Return (X, Y) of the center of cell containing provided text 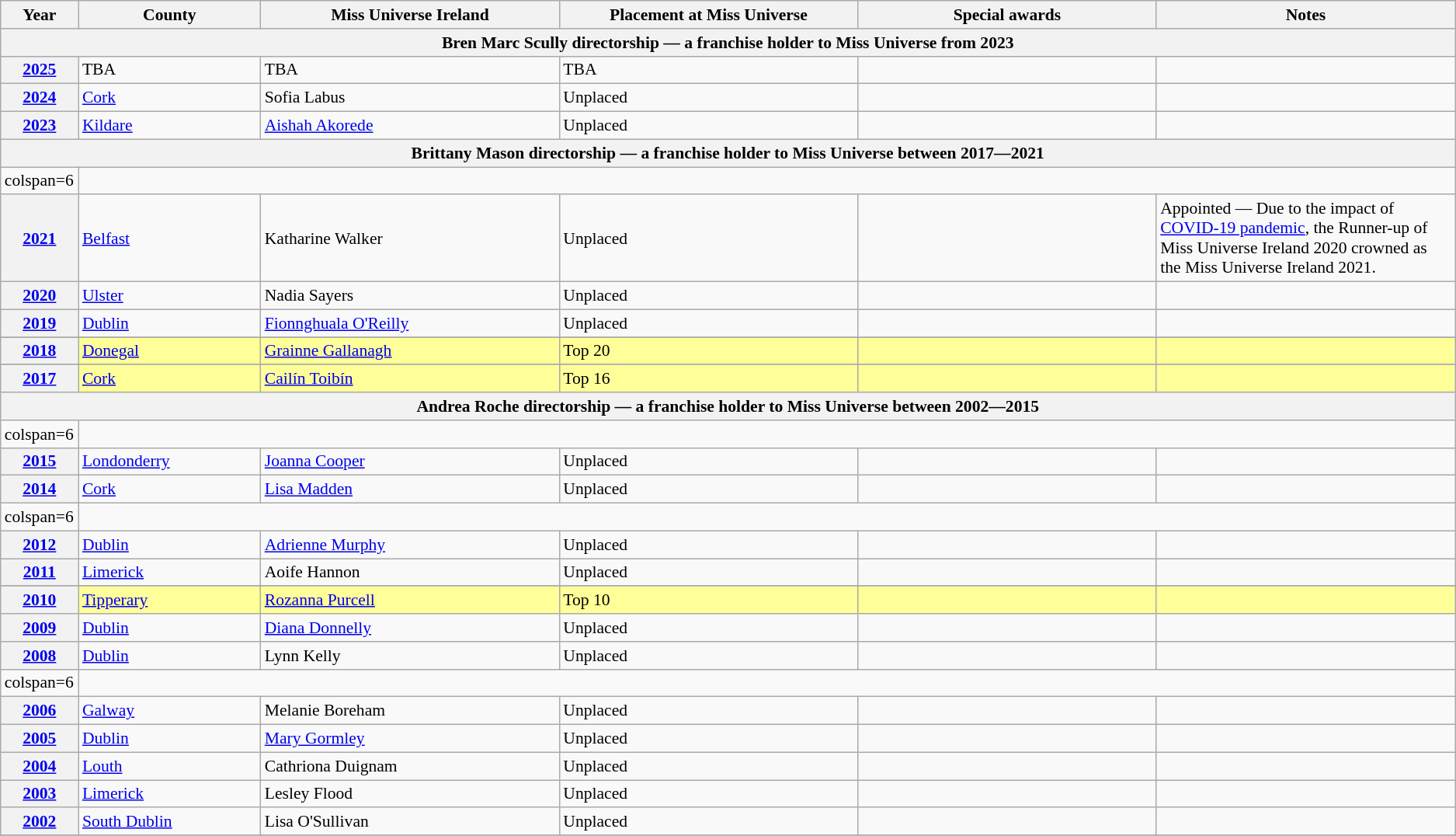
2011 (40, 573)
Melanie Boreham (410, 711)
2015 (40, 462)
Grainne Gallanagh (410, 351)
South Dublin (169, 822)
2010 (40, 601)
2024 (40, 98)
Joanna Cooper (410, 462)
2009 (40, 628)
Cailín Toibín (410, 379)
2005 (40, 739)
Cathriona Duignam (410, 766)
Year (40, 15)
Louth (169, 766)
2004 (40, 766)
Notes (1306, 15)
Donegal (169, 351)
2006 (40, 711)
2003 (40, 794)
Fionnghuala O'Reilly (410, 323)
2017 (40, 379)
Kildare (169, 126)
Top 10 (708, 601)
County (169, 15)
2020 (40, 296)
2002 (40, 822)
2025 (40, 70)
2021 (40, 239)
Lynn Kelly (410, 656)
Miss Universe Ireland (410, 15)
Nadia Sayers (410, 296)
Katharine Walker (410, 239)
Aishah Akorede (410, 126)
Londonderry (169, 462)
Top 20 (708, 351)
Diana Donnelly (410, 628)
2019 (40, 323)
Mary Gormley (410, 739)
Lisa Madden (410, 489)
Sofia Labus (410, 98)
Tipperary (169, 601)
2018 (40, 351)
2008 (40, 656)
Rozanna Purcell (410, 601)
Lesley Flood (410, 794)
Top 16 (708, 379)
Brittany Mason directorship — a franchise holder to Miss Universe between 2017―2021 (728, 153)
Special awards (1007, 15)
Andrea Roche directorship — a franchise holder to Miss Universe between 2002―2015 (728, 406)
Galway (169, 711)
2023 (40, 126)
Ulster (169, 296)
Bren Marc Scully directorship — a franchise holder to Miss Universe from 2023 (728, 43)
Adrienne Murphy (410, 545)
Aoife Hannon (410, 573)
Appointed — Due to the impact of COVID-19 pandemic, the Runner-up of Miss Universe Ireland 2020 crowned as the Miss Universe Ireland 2021. (1306, 239)
Lisa O'Sullivan (410, 822)
2012 (40, 545)
2014 (40, 489)
Belfast (169, 239)
Placement at Miss Universe (708, 15)
